Detect which cell encompasses the target text, then output its [X, Y] center coordinate. 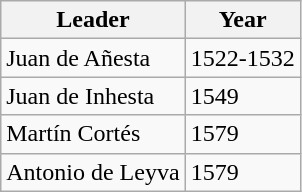
Leader [93, 20]
1522-1532 [242, 58]
Year [242, 20]
Juan de Inhesta [93, 96]
Martín Cortés [93, 134]
Antonio de Leyva [93, 172]
1549 [242, 96]
Juan de Añesta [93, 58]
